Search for the cell housing the specified text and yield its [x, y] center coordinate. 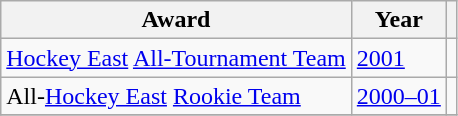
2001 [398, 58]
2000–01 [398, 96]
All-Hockey East Rookie Team [176, 96]
Hockey East All-Tournament Team [176, 58]
Award [176, 20]
Year [398, 20]
